Return (x, y) of the center of cell containing provided text 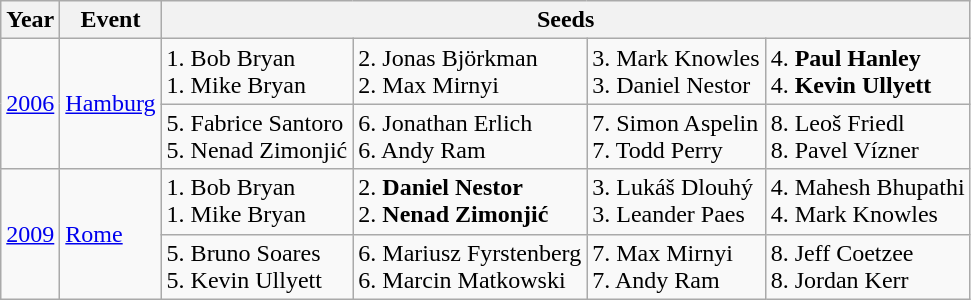
8. Jeff Coetzee 8. Jordan Kerr (868, 266)
2009 (30, 234)
3. Mark Knowles 3. Daniel Nestor (676, 72)
2. Jonas Björkman 2. Max Mirnyi (470, 72)
Event (110, 20)
5. Fabrice Santoro 5. Nenad Zimonjić (257, 136)
5. Bruno Soares 5. Kevin Ullyett (257, 266)
7. Max Mirnyi 7. Andy Ram (676, 266)
Seeds (566, 20)
2. Daniel Nestor 2. Nenad Zimonjić (470, 202)
Hamburg (110, 104)
Rome (110, 234)
7. Simon Aspelin 7. Todd Perry (676, 136)
6. Jonathan Erlich 6. Andy Ram (470, 136)
2006 (30, 104)
6. Mariusz Fyrstenberg 6. Marcin Matkowski (470, 266)
4. Mahesh Bhupathi 4. Mark Knowles (868, 202)
4. Paul Hanley 4. Kevin Ullyett (868, 72)
Year (30, 20)
8. Leoš Friedl 8. Pavel Vízner (868, 136)
3. Lukáš Dlouhý 3. Leander Paes (676, 202)
